Capture the cell that displays the provided text and extract its (X, Y) central coordinate. 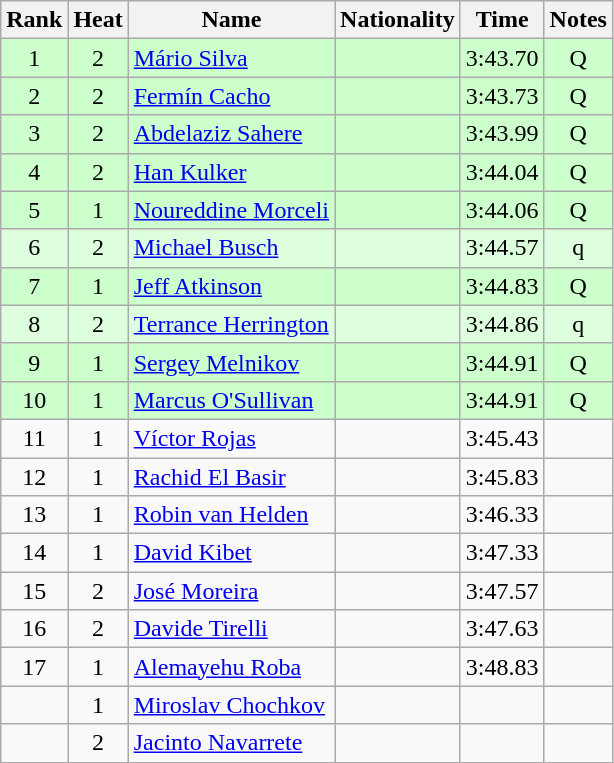
Abdelaziz Sahere (231, 134)
3:47.33 (502, 553)
Rachid El Basir (231, 477)
10 (34, 400)
11 (34, 438)
6 (34, 248)
Jacinto Navarrete (231, 743)
3:44.04 (502, 172)
3:47.63 (502, 629)
4 (34, 172)
14 (34, 553)
Rank (34, 20)
12 (34, 477)
Miroslav Chochkov (231, 705)
3:43.73 (502, 96)
Jeff Atkinson (231, 286)
Víctor Rojas (231, 438)
Sergey Melnikov (231, 362)
Terrance Herrington (231, 324)
3:43.99 (502, 134)
3:45.43 (502, 438)
Alemayehu Roba (231, 667)
16 (34, 629)
Heat (98, 20)
17 (34, 667)
3:44.06 (502, 210)
3:47.57 (502, 591)
Mário Silva (231, 58)
Davide Tirelli (231, 629)
3 (34, 134)
Robin van Helden (231, 515)
David Kibet (231, 553)
Michael Busch (231, 248)
José Moreira (231, 591)
13 (34, 515)
3:43.70 (502, 58)
15 (34, 591)
Noureddine Morceli (231, 210)
Marcus O'Sullivan (231, 400)
Han Kulker (231, 172)
Time (502, 20)
3:44.86 (502, 324)
3:44.57 (502, 248)
Nationality (398, 20)
5 (34, 210)
Fermín Cacho (231, 96)
Name (231, 20)
3:44.83 (502, 286)
3:48.83 (502, 667)
3:46.33 (502, 515)
7 (34, 286)
8 (34, 324)
3:45.83 (502, 477)
9 (34, 362)
Notes (578, 20)
